Extract the (x, y) coordinate from the center of the cell holding the provided text.  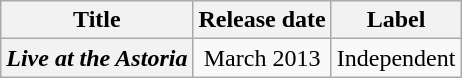
Independent (396, 58)
Title (97, 20)
March 2013 (262, 58)
Release date (262, 20)
Label (396, 20)
Live at the Astoria (97, 58)
